Pinpoint the cell where the given text exists, returning its (X, Y) midpoint coordinate. 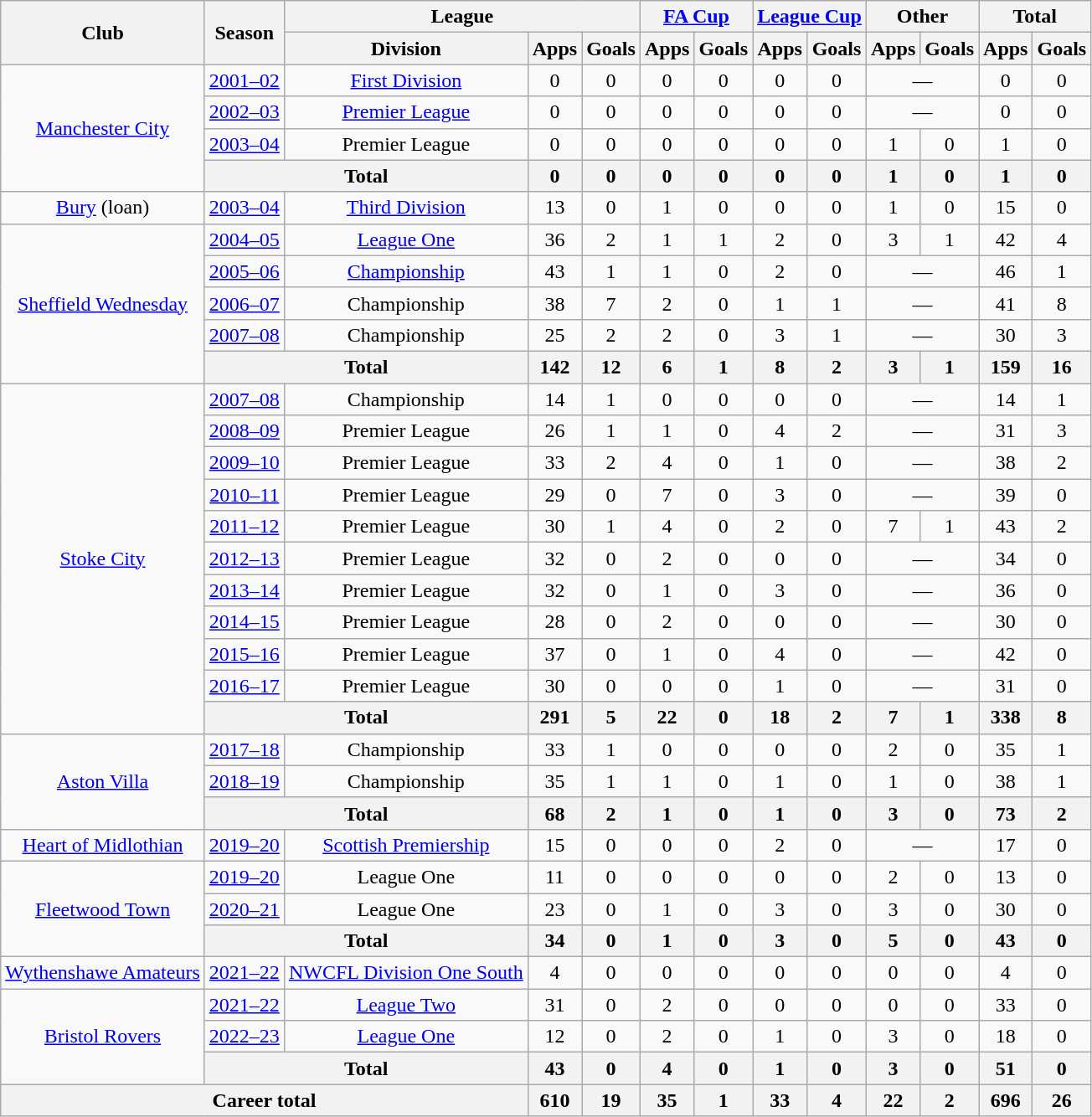
610 (554, 1100)
Club (103, 33)
2011–12 (245, 527)
Division (405, 49)
Bury (loan) (103, 208)
6 (667, 367)
2008–09 (245, 431)
338 (1006, 718)
2004–05 (245, 239)
2014–15 (245, 622)
11 (554, 877)
2013–14 (245, 590)
23 (554, 909)
2001–02 (245, 80)
League (462, 17)
2018–19 (245, 781)
39 (1006, 495)
291 (554, 718)
2022–23 (245, 1037)
142 (554, 367)
696 (1006, 1100)
37 (554, 654)
25 (554, 335)
First Division (405, 80)
16 (1062, 367)
Other (922, 17)
Sheffield Wednesday (103, 303)
NWCFL Division One South (405, 973)
2017–18 (245, 749)
Season (245, 33)
Bristol Rovers (103, 1037)
League Cup (810, 17)
159 (1006, 367)
Career total (265, 1100)
2009–10 (245, 463)
28 (554, 622)
2020–21 (245, 909)
2002–03 (245, 112)
2015–16 (245, 654)
Scottish Premiership (405, 845)
46 (1006, 271)
Third Division (405, 208)
19 (611, 1100)
73 (1006, 813)
Wythenshawe Amateurs (103, 973)
Heart of Midlothian (103, 845)
Stoke City (103, 559)
17 (1006, 845)
FA Cup (696, 17)
2016–17 (245, 686)
51 (1006, 1068)
League Two (405, 1005)
2006–07 (245, 303)
Aston Villa (103, 781)
29 (554, 495)
68 (554, 813)
2012–13 (245, 558)
Manchester City (103, 128)
41 (1006, 303)
Fleetwood Town (103, 909)
2010–11 (245, 495)
2005–06 (245, 271)
